Detect which cell encompasses the target text, then output its [X, Y] center coordinate. 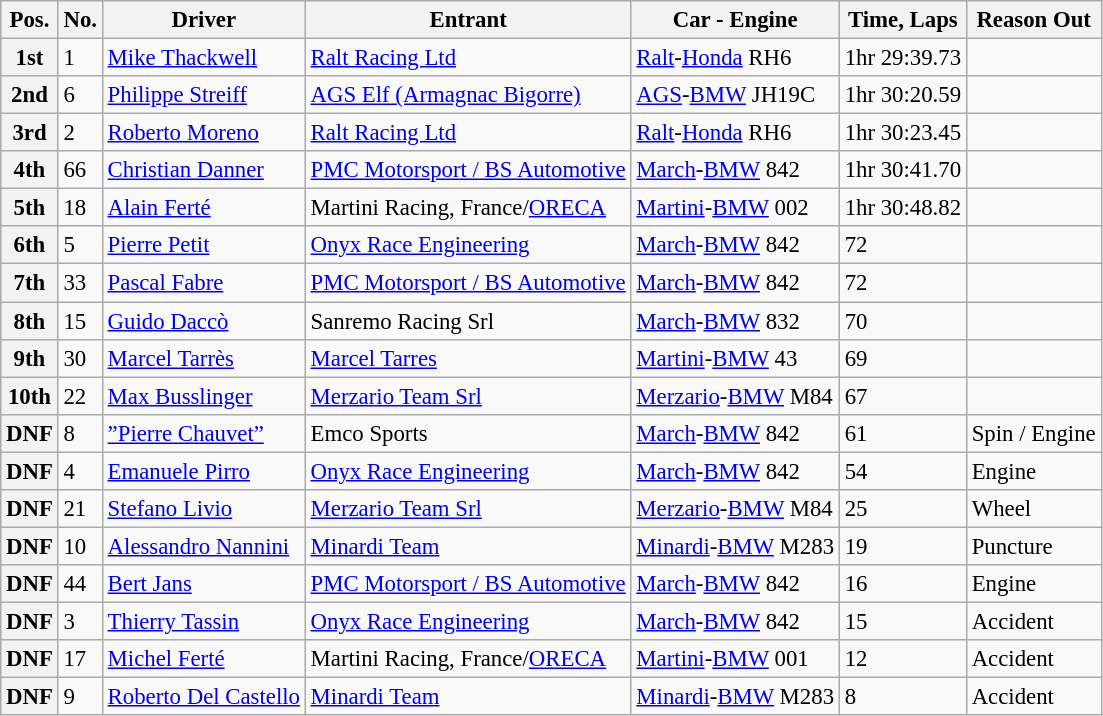
March-BMW 832 [735, 321]
5 [80, 245]
61 [902, 433]
Guido Daccò [204, 321]
Time, Laps [902, 20]
66 [80, 170]
6 [80, 95]
1hr 30:20.59 [902, 95]
Alessandro Nannini [204, 546]
AGS-BMW JH19C [735, 95]
Martini-BMW 43 [735, 358]
Car - Engine [735, 20]
1hr 30:41.70 [902, 170]
Philippe Streiff [204, 95]
Marcel Tarrès [204, 358]
1hr 30:23.45 [902, 133]
9th [30, 358]
7th [30, 283]
Emanuele Pirro [204, 471]
69 [902, 358]
3 [80, 621]
Bert Jans [204, 584]
Pos. [30, 20]
Roberto Moreno [204, 133]
Thierry Tassin [204, 621]
Spin / Engine [1034, 433]
Martini-BMW 002 [735, 208]
16 [902, 584]
Max Busslinger [204, 396]
1 [80, 58]
22 [80, 396]
Christian Danner [204, 170]
25 [902, 509]
10th [30, 396]
44 [80, 584]
Entrant [468, 20]
70 [902, 321]
18 [80, 208]
67 [902, 396]
1hr 30:48.82 [902, 208]
AGS Elf (Armagnac Bigorre) [468, 95]
Pierre Petit [204, 245]
12 [902, 659]
6th [30, 245]
Alain Ferté [204, 208]
Michel Ferté [204, 659]
Pascal Fabre [204, 283]
10 [80, 546]
No. [80, 20]
Roberto Del Castello [204, 697]
2nd [30, 95]
4th [30, 170]
Emco Sports [468, 433]
33 [80, 283]
Puncture [1034, 546]
Sanremo Racing Srl [468, 321]
Driver [204, 20]
Reason Out [1034, 20]
Wheel [1034, 509]
”Pierre Chauvet” [204, 433]
Marcel Tarres [468, 358]
9 [80, 697]
4 [80, 471]
21 [80, 509]
54 [902, 471]
17 [80, 659]
Martini-BMW 001 [735, 659]
5th [30, 208]
2 [80, 133]
1hr 29:39.73 [902, 58]
19 [902, 546]
Stefano Livio [204, 509]
3rd [30, 133]
8th [30, 321]
1st [30, 58]
30 [80, 358]
Mike Thackwell [204, 58]
